From the cell containing the given text, extract its center point as [X, Y] coordinate. 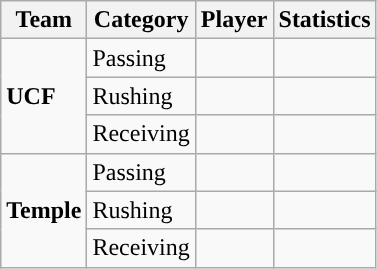
Player [234, 20]
UCF [44, 96]
Team [44, 20]
Temple [44, 210]
Statistics [324, 20]
Category [141, 20]
